Locate the cell with the specified text and output its [X, Y] center coordinate. 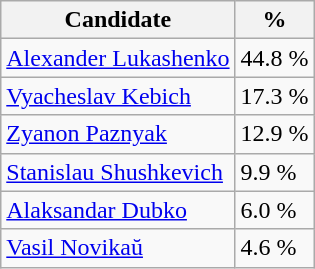
6.0 % [274, 210]
% [274, 20]
Vasil Novikaŭ [118, 248]
Candidate [118, 20]
Zyanon Paznyak [118, 134]
12.9 % [274, 134]
Alaksandar Dubko [118, 210]
Vyacheslav Kebich [118, 96]
17.3 % [274, 96]
4.6 % [274, 248]
Alexander Lukashenko [118, 58]
44.8 % [274, 58]
9.9 % [274, 172]
Stanislau Shushkevich [118, 172]
